Find where the given text appears and provide that cell's center as [X, Y] coordinate. 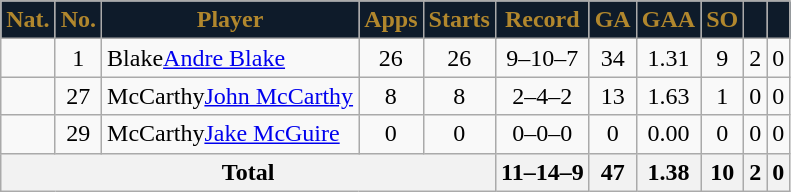
1.63 [668, 96]
29 [78, 134]
BlakeAndre Blake [230, 58]
McCarthyJohn McCarthy [230, 96]
1.38 [668, 172]
9–10–7 [542, 58]
27 [78, 96]
2–4–2 [542, 96]
0–0–0 [542, 134]
Starts [459, 20]
10 [722, 172]
Total [248, 172]
Apps [391, 20]
13 [612, 96]
47 [612, 172]
GAA [668, 20]
0.00 [668, 134]
34 [612, 58]
9 [722, 58]
SO [722, 20]
GA [612, 20]
Player [230, 20]
11–14–9 [542, 172]
1.31 [668, 58]
McCarthyJake McGuire [230, 134]
Record [542, 20]
Nat. [28, 20]
No. [78, 20]
